From the cell containing the given text, extract its center point as (X, Y) coordinate. 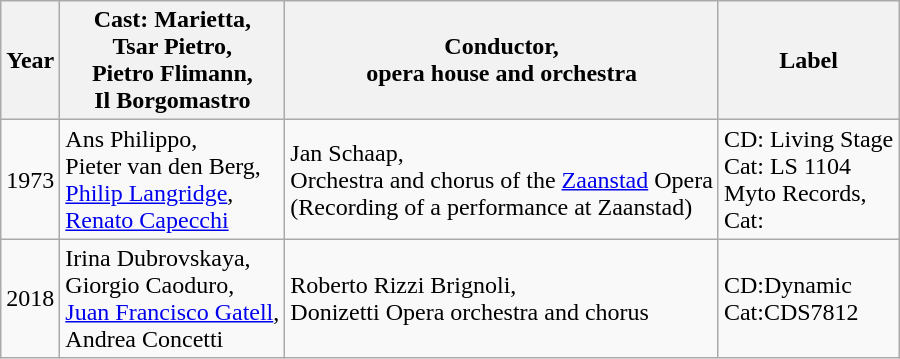
Roberto Rizzi Brignoli, Donizetti Opera orchestra and chorus (502, 298)
CD: Living StageCat: LS 1104Myto Records,Cat: (808, 180)
Jan Schaap,Orchestra and chorus of the Zaanstad Opera(Recording of a performance at Zaanstad) (502, 180)
Year (30, 60)
1973 (30, 180)
Irina Dubrovskaya,Giorgio Caoduro,Juan Francisco Gatell,Andrea Concetti (172, 298)
CD:Dynamic Cat:CDS7812 (808, 298)
Label (808, 60)
2018 (30, 298)
Ans Philippo,Pieter van den Berg,Philip Langridge,Renato Capecchi (172, 180)
Cast: Marietta,Tsar Pietro,Pietro Flimann,Il Borgomastro (172, 60)
Conductor,opera house and orchestra (502, 60)
